Return the (x, y) coordinate for the center point of the cell that contains the specified text.  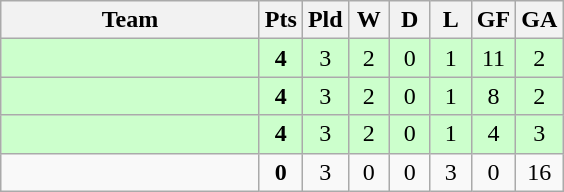
GF (493, 20)
Pld (325, 20)
D (410, 20)
GA (540, 20)
Pts (280, 20)
11 (493, 58)
W (368, 20)
8 (493, 96)
16 (540, 172)
Team (130, 20)
L (450, 20)
